Capture the cell that displays the provided text and extract its (X, Y) central coordinate. 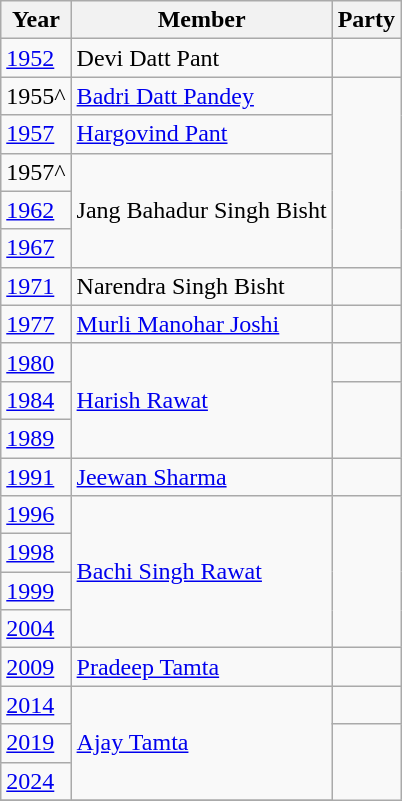
Narendra Singh Bisht (202, 286)
Harish Rawat (202, 400)
Murli Manohar Joshi (202, 324)
2019 (36, 743)
1971 (36, 286)
2014 (36, 705)
Jang Bahadur Singh Bisht (202, 210)
Jeewan Sharma (202, 477)
1996 (36, 515)
1991 (36, 477)
Hargovind Pant (202, 134)
1952 (36, 58)
Devi Datt Pant (202, 58)
1957 (36, 134)
Badri Datt Pandey (202, 96)
Member (202, 20)
1977 (36, 324)
Bachi Singh Rawat (202, 572)
Party (366, 20)
1955^ (36, 96)
1980 (36, 362)
1989 (36, 438)
1962 (36, 210)
1957^ (36, 172)
Year (36, 20)
1984 (36, 400)
2004 (36, 629)
1998 (36, 553)
1967 (36, 248)
1999 (36, 591)
Pradeep Tamta (202, 667)
Ajay Tamta (202, 743)
2024 (36, 781)
2009 (36, 667)
